Provide the [x, y] coordinate of the cell's center where the given text is located.  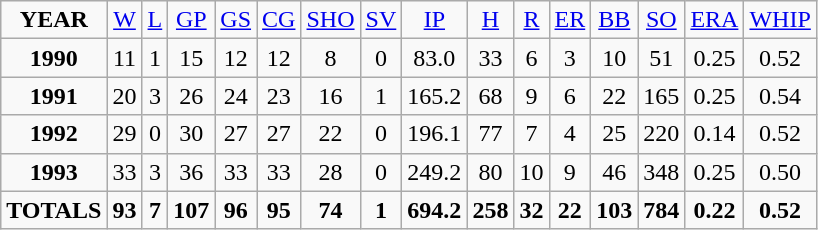
H [490, 20]
30 [192, 134]
26 [192, 96]
74 [330, 210]
0.50 [780, 172]
0.54 [780, 96]
95 [279, 210]
SHO [330, 20]
258 [490, 210]
1990 [54, 58]
1991 [54, 96]
24 [236, 96]
96 [236, 210]
ER [570, 20]
8 [330, 58]
11 [124, 58]
103 [614, 210]
28 [330, 172]
4 [570, 134]
29 [124, 134]
W [124, 20]
196.1 [434, 134]
46 [614, 172]
68 [490, 96]
R [532, 20]
107 [192, 210]
23 [279, 96]
IP [434, 20]
165 [662, 96]
93 [124, 210]
25 [614, 134]
51 [662, 58]
SV [381, 20]
165.2 [434, 96]
WHIP [780, 20]
GP [192, 20]
TOTALS [54, 210]
20 [124, 96]
80 [490, 172]
ERA [714, 20]
1993 [54, 172]
348 [662, 172]
83.0 [434, 58]
77 [490, 134]
220 [662, 134]
GS [236, 20]
15 [192, 58]
16 [330, 96]
YEAR [54, 20]
784 [662, 210]
L [155, 20]
694.2 [434, 210]
1992 [54, 134]
249.2 [434, 172]
0.14 [714, 134]
CG [279, 20]
0.22 [714, 210]
SO [662, 20]
32 [532, 210]
BB [614, 20]
36 [192, 172]
